Return the (X, Y) coordinate for the center point of the cell that contains the specified text.  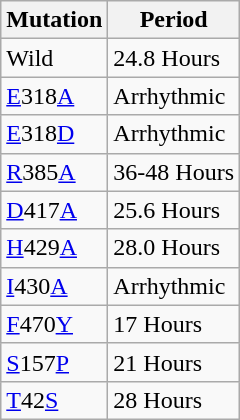
24.8 Hours (174, 58)
Wild (54, 58)
E318A (54, 96)
T42S (54, 400)
R385A (54, 172)
Period (174, 20)
25.6 Hours (174, 210)
Mutation (54, 20)
28 Hours (174, 400)
28.0 Hours (174, 248)
17 Hours (174, 324)
E318D (54, 134)
I430A (54, 286)
F470Y (54, 324)
D417A (54, 210)
H429A (54, 248)
S157P (54, 362)
36-48 Hours (174, 172)
21 Hours (174, 362)
